Locate the cell with the specified text and output its [X, Y] center coordinate. 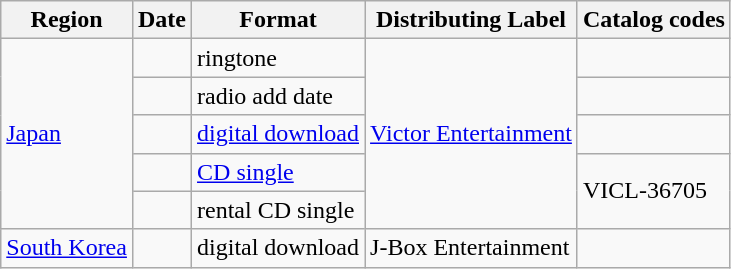
J-Box Entertainment [472, 248]
ringtone [278, 58]
Format [278, 20]
Japan [67, 134]
Region [67, 20]
Catalog codes [654, 20]
VICL-36705 [654, 191]
radio add date [278, 96]
Date [162, 20]
CD single [278, 172]
South Korea [67, 248]
Victor Entertainment [472, 134]
Distributing Label [472, 20]
rental CD single [278, 210]
